Capture the cell that displays the provided text and extract its [X, Y] central coordinate. 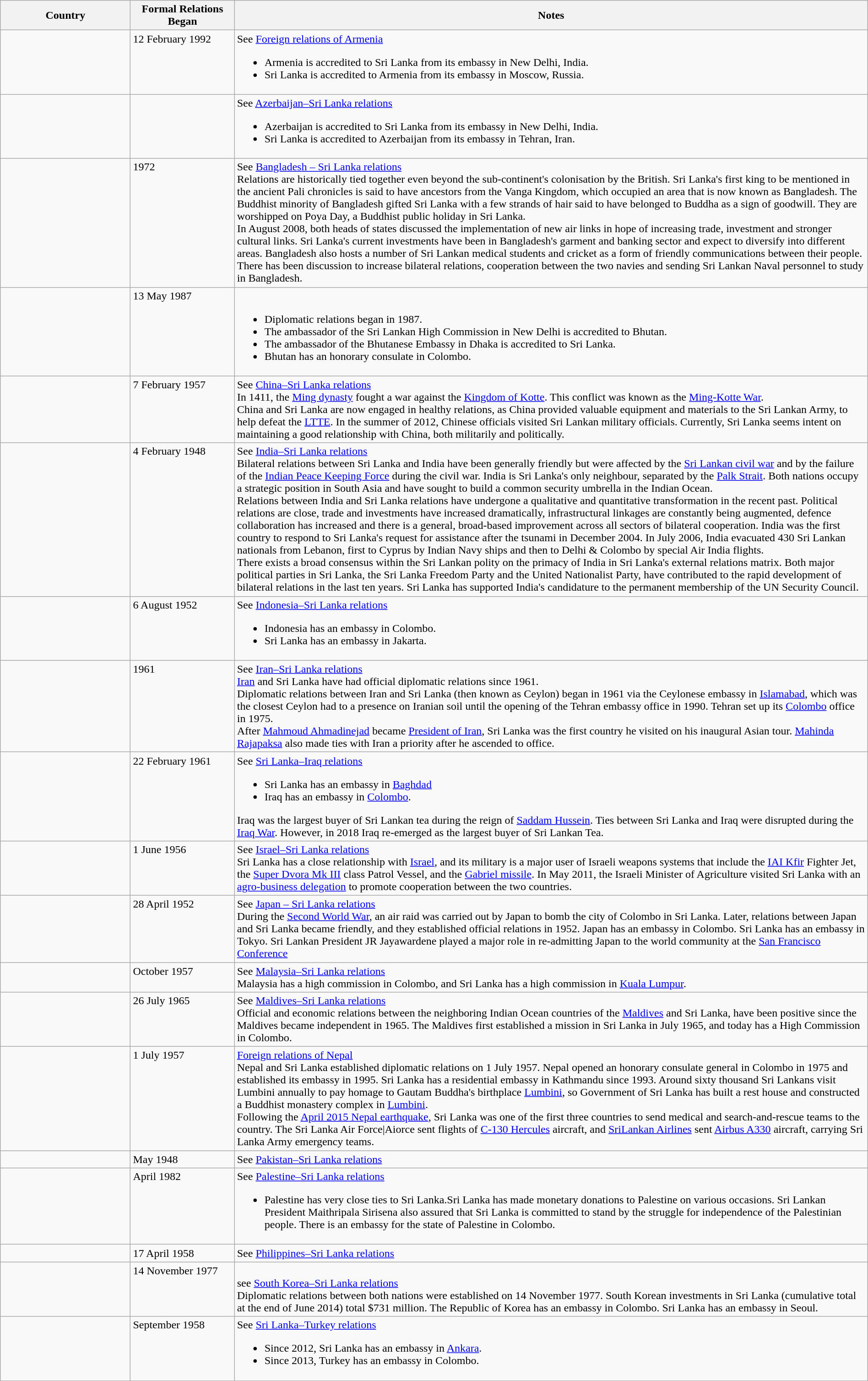
26 July 1965 [182, 1019]
April 1982 [182, 1206]
7 February 1957 [182, 409]
13 May 1987 [182, 332]
October 1957 [182, 977]
17 April 1958 [182, 1253]
September 1958 [182, 1348]
6 August 1952 [182, 628]
4 February 1948 [182, 519]
1 July 1957 [182, 1099]
1 June 1956 [182, 868]
28 April 1952 [182, 929]
Country [65, 16]
See Pakistan–Sri Lanka relations [551, 1159]
1972 [182, 223]
Formal Relations Began [182, 16]
1961 [182, 706]
See Sri Lanka–Turkey relationsSince 2012, Sri Lanka has an embassy in Ankara.Since 2013, Turkey has an embassy in Colombo. [551, 1348]
See Malaysia–Sri Lanka relationsMalaysia has a high commission in Colombo, and Sri Lanka has a high commission in Kuala Lumpur. [551, 977]
May 1948 [182, 1159]
22 February 1961 [182, 796]
12 February 1992 [182, 62]
See Philippines–Sri Lanka relations [551, 1253]
Notes [551, 16]
14 November 1977 [182, 1289]
See Indonesia–Sri Lanka relationsIndonesia has an embassy in Colombo.Sri Lanka has an embassy in Jakarta. [551, 628]
